Return the [x, y] coordinate for the center point of the cell that contains the specified text.  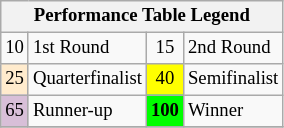
Runner-up [87, 112]
Semifinalist [232, 80]
100 [164, 112]
Quarterfinalist [87, 80]
1st Round [87, 48]
15 [164, 48]
2nd Round [232, 48]
25 [15, 80]
10 [15, 48]
40 [164, 80]
65 [15, 112]
Performance Table Legend [142, 16]
Winner [232, 112]
